Identify which cell holds the provided text, then report its [x, y] central coordinate. 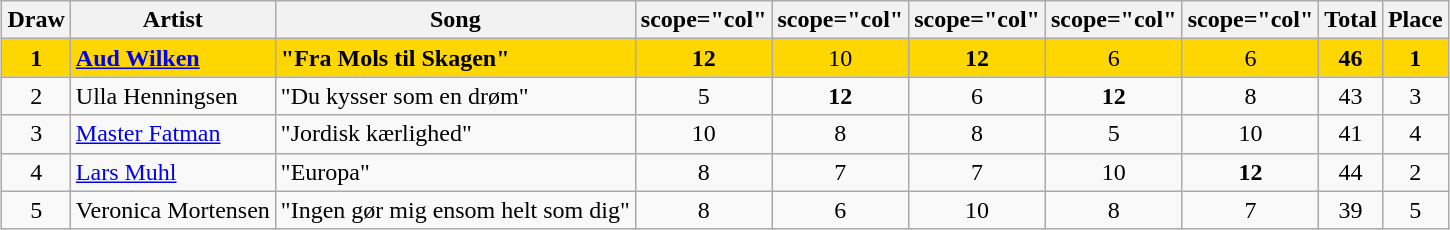
Draw [36, 20]
46 [1351, 58]
43 [1351, 96]
"Europa" [455, 172]
39 [1351, 210]
"Jordisk kærlighed" [455, 134]
"Fra Mols til Skagen" [455, 58]
Aud Wilken [172, 58]
Lars Muhl [172, 172]
Total [1351, 20]
Veronica Mortensen [172, 210]
44 [1351, 172]
"Du kysser som en drøm" [455, 96]
Master Fatman [172, 134]
Song [455, 20]
Place [1415, 20]
"Ingen gør mig ensom helt som dig" [455, 210]
Ulla Henningsen [172, 96]
41 [1351, 134]
Artist [172, 20]
